Provide the (x, y) coordinate of the cell's center where the given text is located.  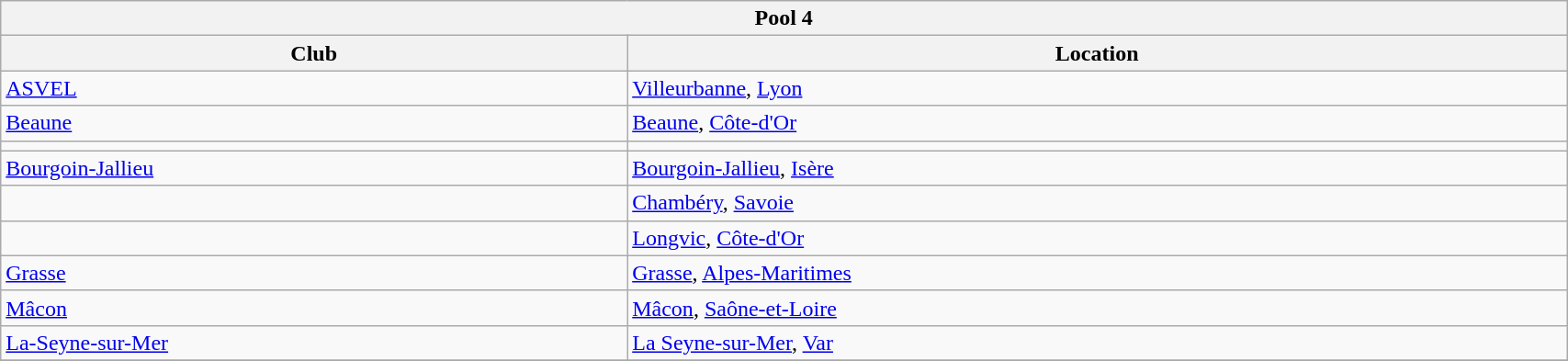
Bourgoin-Jallieu, Isère (1097, 168)
Club (314, 53)
Pool 4 (784, 18)
Grasse, Alpes-Maritimes (1097, 273)
Villeurbanne, Lyon (1097, 88)
Location (1097, 53)
Longvic, Côte-d'Or (1097, 238)
Mâcon, Saône-et-Loire (1097, 308)
La Seyne-sur-Mer, Var (1097, 343)
La-Seyne-sur-Mer (314, 343)
Chambéry, Savoie (1097, 203)
Beaune, Côte-d'Or (1097, 123)
ASVEL (314, 88)
Beaune (314, 123)
Mâcon (314, 308)
Bourgoin-Jallieu (314, 168)
Grasse (314, 273)
